For the text-containing cell, return its midpoint in (x, y) coordinate format. 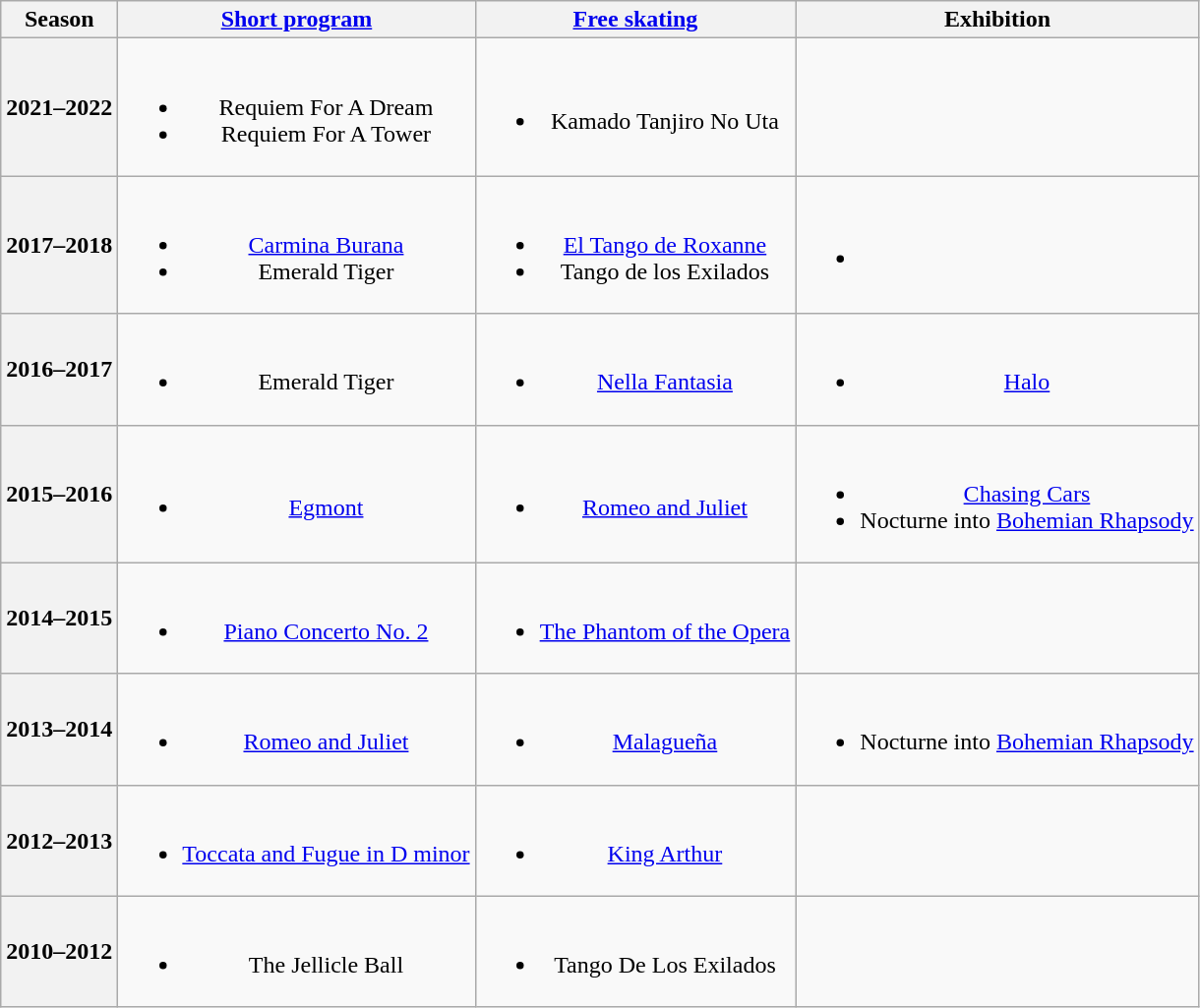
Egmont (297, 494)
Exhibition (997, 20)
Season (59, 20)
Emerald Tiger (297, 370)
2012–2013 (59, 840)
Malagueña (635, 730)
Carmina Burana Emerald Tiger (297, 245)
2015–2016 (59, 494)
Chasing Cars Nocturne into Bohemian Rhapsody (997, 494)
Toccata and Fugue in D minor (297, 840)
2021–2022 (59, 107)
2013–2014 (59, 730)
The Phantom of the Opera (635, 618)
Free skating (635, 20)
Nocturne into Bohemian Rhapsody (997, 730)
2017–2018 (59, 245)
The Jellicle Ball (297, 952)
El Tango de Roxanne Tango de los Exilados (635, 245)
2010–2012 (59, 952)
Tango De Los Exilados (635, 952)
Halo (997, 370)
King Arthur (635, 840)
2016–2017 (59, 370)
Requiem For A Dream Requiem For A Tower (297, 107)
Kamado Tanjiro No Uta (635, 107)
Short program (297, 20)
Nella Fantasia (635, 370)
Piano Concerto No. 2 (297, 618)
2014–2015 (59, 618)
